Output the (X, Y) coordinate of the center of the cell containing the given text.  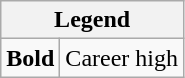
Bold (30, 58)
Legend (92, 20)
Career high (122, 58)
